Output the (X, Y) coordinate of the center of the cell containing the given text.  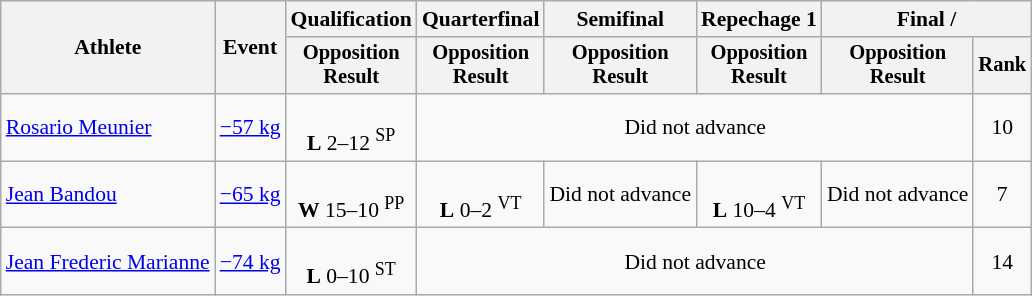
7 (1002, 194)
Jean Frederic Marianne (108, 262)
Rank (1002, 66)
L 10–4 VT (759, 194)
Repechage 1 (759, 19)
Athlete (108, 48)
−74 kg (250, 262)
10 (1002, 128)
−57 kg (250, 128)
Semifinal (620, 19)
−65 kg (250, 194)
14 (1002, 262)
Final / (926, 19)
Quarterfinal (481, 19)
Event (250, 48)
Jean Bandou (108, 194)
L 0–2 VT (481, 194)
Rosario Meunier (108, 128)
Qualification (352, 19)
L 0–10 ST (352, 262)
L 2–12 SP (352, 128)
W 15–10 PP (352, 194)
